Provide the [X, Y] coordinate of the cell's center where the given text is located.  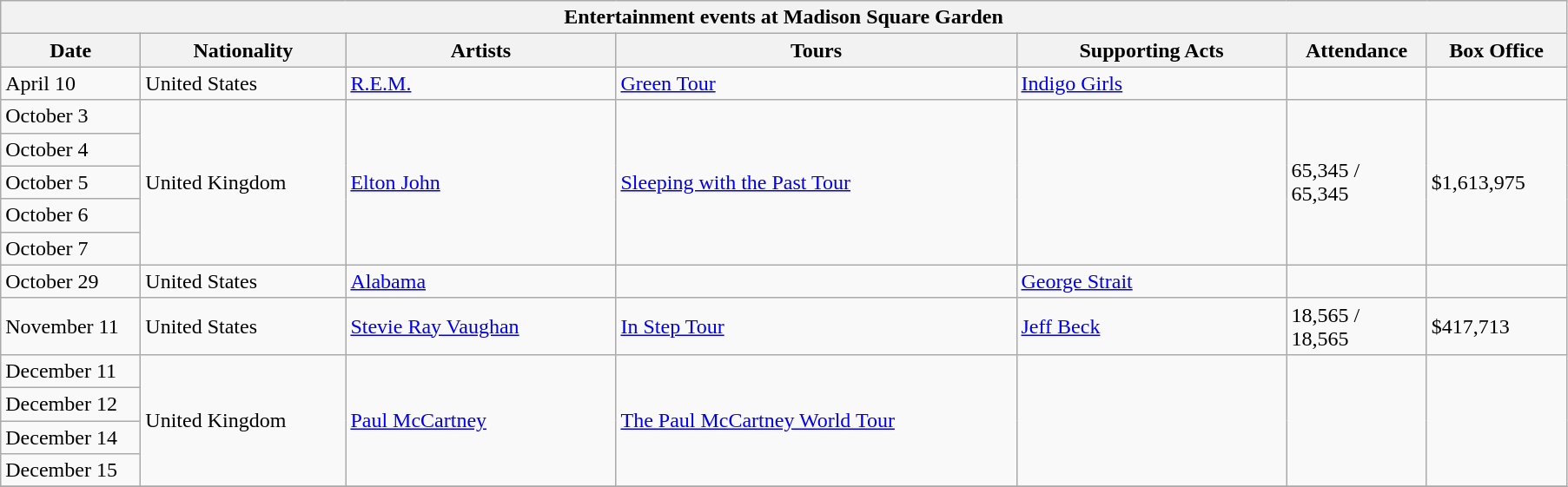
October 3 [71, 116]
18,565 / 18,565 [1357, 326]
In Step Tour [817, 326]
October 6 [71, 215]
Sleeping with the Past Tour [817, 182]
$417,713 [1496, 326]
December 15 [71, 471]
Jeff Beck [1152, 326]
Box Office [1496, 50]
December 11 [71, 371]
Alabama [481, 281]
Supporting Acts [1152, 50]
October 7 [71, 248]
Green Tour [817, 83]
R.E.M. [481, 83]
Attendance [1357, 50]
Stevie Ray Vaughan [481, 326]
65,345 / 65,345 [1357, 182]
Artists [481, 50]
October 29 [71, 281]
The Paul McCartney World Tour [817, 420]
December 12 [71, 404]
George Strait [1152, 281]
April 10 [71, 83]
October 4 [71, 149]
Date [71, 50]
Indigo Girls [1152, 83]
December 14 [71, 437]
Paul McCartney [481, 420]
Nationality [243, 50]
October 5 [71, 182]
$1,613,975 [1496, 182]
Elton John [481, 182]
Entertainment events at Madison Square Garden [784, 17]
Tours [817, 50]
November 11 [71, 326]
